Pinpoint the cell where the given text exists, returning its [x, y] midpoint coordinate. 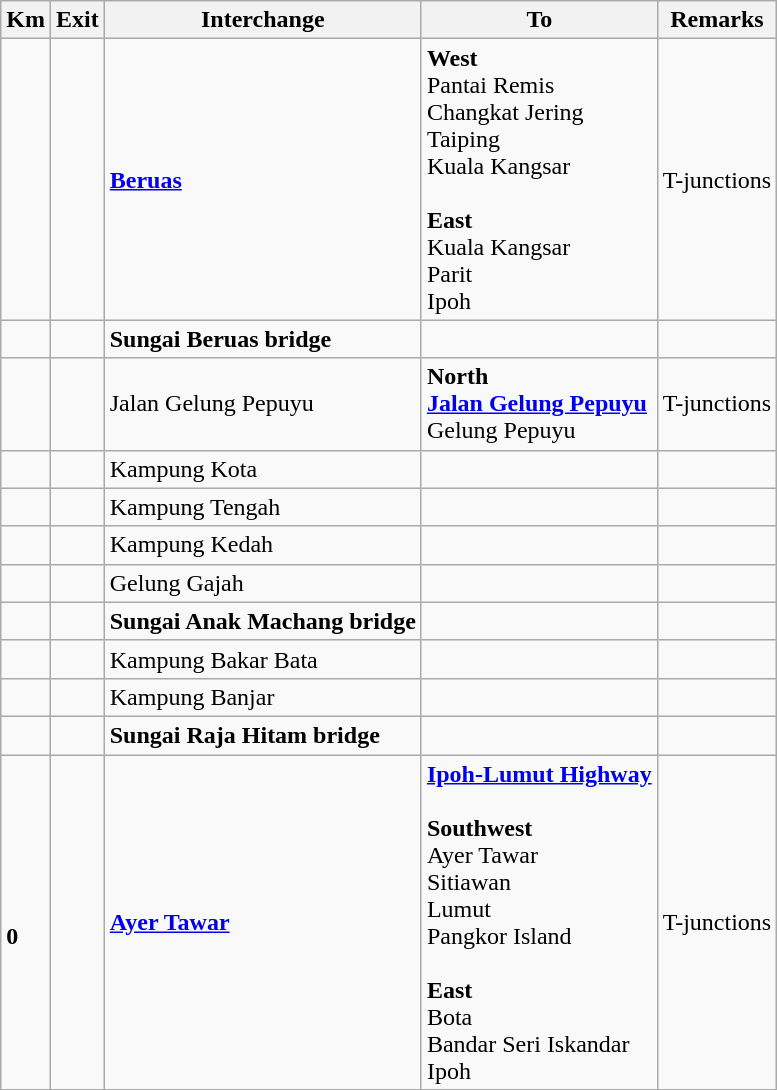
To [539, 20]
Kampung Bakar Bata [262, 659]
Jalan Gelung Pepuyu [262, 404]
Beruas [262, 180]
Kampung Banjar [262, 697]
Ayer Tawar [262, 922]
Gelung Gajah [262, 583]
0 [26, 922]
Kampung Kota [262, 469]
Km [26, 20]
Kampung Tengah [262, 507]
Sungai Anak Machang bridge [262, 621]
West Pantai Remis Changkat Jering Taiping Kuala KangsarEast Kuala Kangsar Parit Ipoh [539, 180]
North Jalan Gelung PepuyuGelung Pepuyu [539, 404]
Remarks [717, 20]
Interchange [262, 20]
Ipoh-Lumut HighwaySouthwestAyer TawarSitiawanLumutPangkor IslandEastBotaBandar Seri IskandarIpoh [539, 922]
Sungai Raja Hitam bridge [262, 735]
Sungai Beruas bridge [262, 339]
Kampung Kedah [262, 545]
Exit [77, 20]
